Find where the given text appears and provide that cell's center as (X, Y) coordinate. 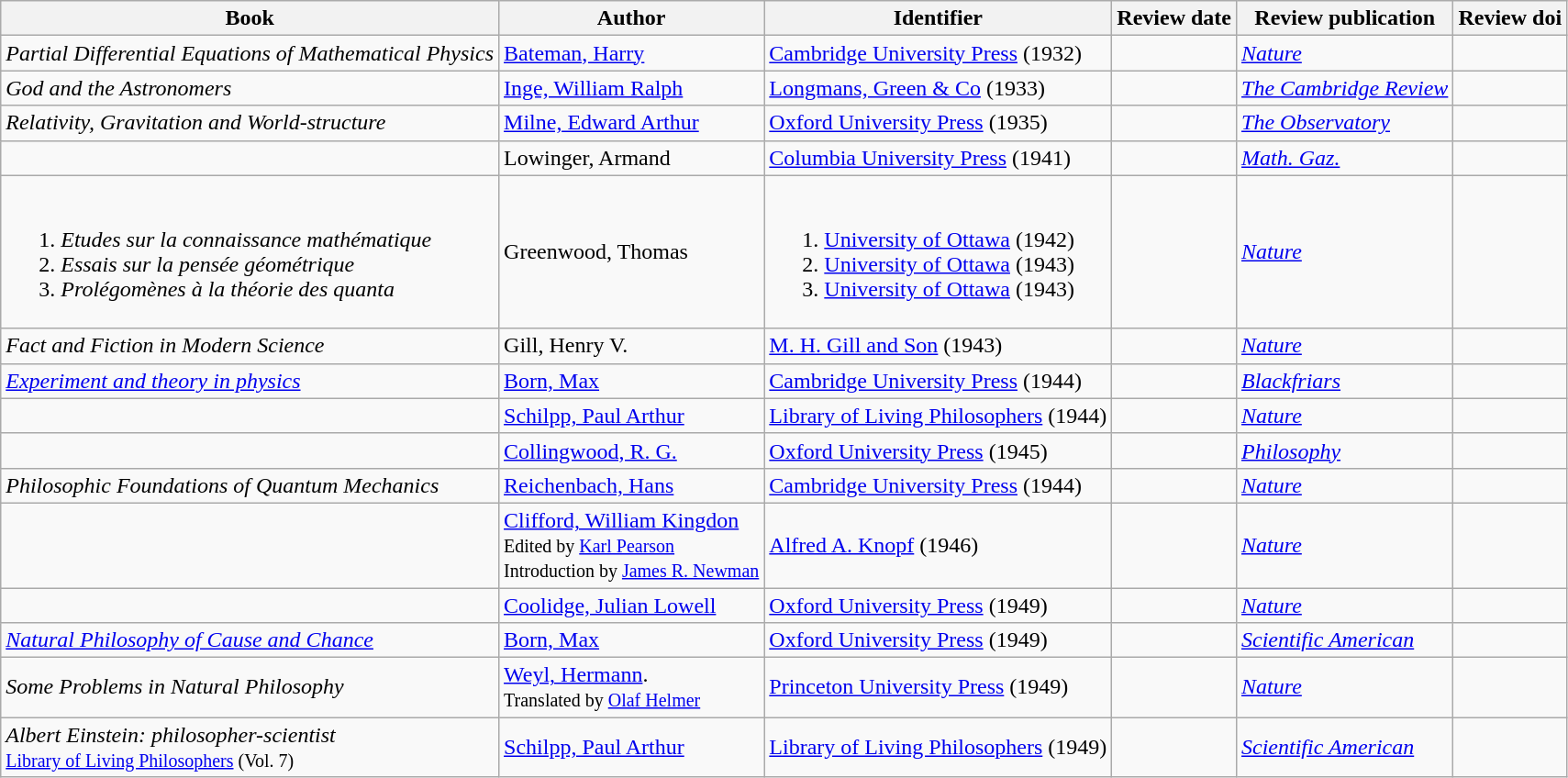
Fact and Fiction in Modern Science (250, 346)
M. H. Gill and Son (1943) (938, 346)
Columbia University Press (1941) (938, 158)
Inge, William Ralph (631, 88)
Longmans, Green & Co (1933) (938, 88)
Review date (1174, 18)
Review doi (1510, 18)
Philosophic Foundations of Quantum Mechanics (250, 485)
Albert Einstein: philosopher-scientistLibrary of Living Philosophers (Vol. 7) (250, 747)
Library of Living Philosophers (1944) (938, 416)
Collingwood, R. G. (631, 450)
Oxford University Press (1945) (938, 450)
Blackfriars (1345, 381)
Math. Gaz. (1345, 158)
Coolidge, Julian Lowell (631, 605)
Clifford, William KingdonEdited by Karl PearsonIntroduction by James R. Newman (631, 545)
Philosophy (1345, 450)
Bateman, Harry (631, 53)
Alfred A. Knopf (1946) (938, 545)
Experiment and theory in physics (250, 381)
Relativity, Gravitation and World-structure (250, 123)
Book (250, 18)
The Cambridge Review (1345, 88)
The Observatory (1345, 123)
Gill, Henry V. (631, 346)
God and the Astronomers (250, 88)
Etudes sur la connaissance mathématiqueEssais sur la pensée géométriqueProlégomènes à la théorie des quanta (250, 251)
Oxford University Press (1935) (938, 123)
Lowinger, Armand (631, 158)
Some Problems in Natural Philosophy (250, 688)
Review publication (1345, 18)
Library of Living Philosophers (1949) (938, 747)
Greenwood, Thomas (631, 251)
Cambridge University Press (1932) (938, 53)
Princeton University Press (1949) (938, 688)
Identifier (938, 18)
Author (631, 18)
Natural Philosophy of Cause and Chance (250, 640)
Weyl, Hermann.Translated by Olaf Helmer (631, 688)
Reichenbach, Hans (631, 485)
University of Ottawa (1942)University of Ottawa (1943)University of Ottawa (1943) (938, 251)
Milne, Edward Arthur (631, 123)
Partial Differential Equations of Mathematical Physics (250, 53)
